From the cell containing the given text, extract its center point as (X, Y) coordinate. 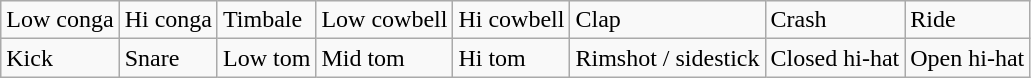
Hi cowbell (512, 20)
Clap (668, 20)
Open hi-hat (968, 58)
Snare (168, 58)
Low cowbell (384, 20)
Timbale (266, 20)
Ride (968, 20)
Kick (60, 58)
Low conga (60, 20)
Low tom (266, 58)
Mid tom (384, 58)
Hi conga (168, 20)
Crash (835, 20)
Closed hi-hat (835, 58)
Rimshot / sidestick (668, 58)
Hi tom (512, 58)
